Output the [x, y] coordinate of the center of the cell containing the given text.  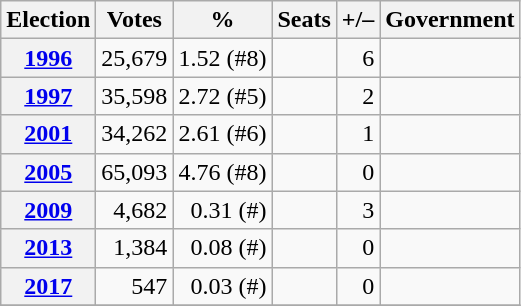
34,262 [134, 134]
+/– [358, 20]
2001 [48, 134]
2005 [48, 172]
3 [358, 210]
Government [450, 20]
0.31 (#) [222, 210]
65,093 [134, 172]
2013 [48, 248]
0.03 (#) [222, 286]
1997 [48, 96]
1,384 [134, 248]
2009 [48, 210]
4.76 (#8) [222, 172]
Votes [134, 20]
4,682 [134, 210]
2.61 (#6) [222, 134]
Seats [304, 20]
1.52 (#8) [222, 58]
0.08 (#) [222, 248]
1996 [48, 58]
25,679 [134, 58]
Election [48, 20]
2.72 (#5) [222, 96]
6 [358, 58]
1 [358, 134]
2017 [48, 286]
2 [358, 96]
547 [134, 286]
% [222, 20]
35,598 [134, 96]
